Provide the (X, Y) coordinate of the cell's center where the given text is located.  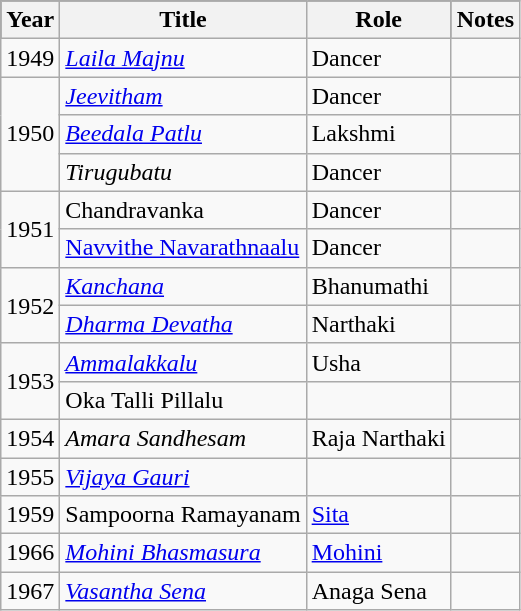
Sampoorna Ramayanam (183, 515)
Oka Talli Pillalu (183, 400)
Notes (485, 20)
Raja Narthaki (378, 438)
1949 (30, 58)
1954 (30, 438)
Laila Majnu (183, 58)
1951 (30, 229)
1967 (30, 591)
Title (183, 20)
Kanchana (183, 286)
Navvithe Navarathnaalu (183, 248)
Anaga Sena (378, 591)
Beedala Patlu (183, 134)
Mohini Bhasmasura (183, 553)
Vasantha Sena (183, 591)
1952 (30, 305)
Sita (378, 515)
1955 (30, 477)
Usha (378, 362)
1953 (30, 381)
Year (30, 20)
Narthaki (378, 324)
Chandravanka (183, 210)
1959 (30, 515)
1966 (30, 553)
Ammalakkalu (183, 362)
Lakshmi (378, 134)
Mohini (378, 553)
Vijaya Gauri (183, 477)
Role (378, 20)
1950 (30, 134)
Amara Sandhesam (183, 438)
Tirugubatu (183, 172)
Bhanumathi (378, 286)
Jeevitham (183, 96)
Dharma Devatha (183, 324)
